Search for the cell housing the specified text and yield its [X, Y] center coordinate. 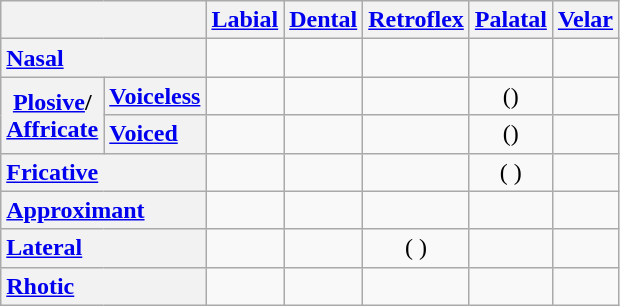
Palatal [510, 20]
Dental [324, 20]
Nasal [104, 58]
Lateral [104, 248]
Voiceless [155, 96]
Plosive/Affricate [52, 115]
Rhotic [104, 286]
Labial [245, 20]
Velar [585, 20]
Fricative [104, 172]
Retroflex [416, 20]
Voiced [155, 134]
Approximant [104, 210]
